Detect which cell encompasses the target text, then output its [X, Y] center coordinate. 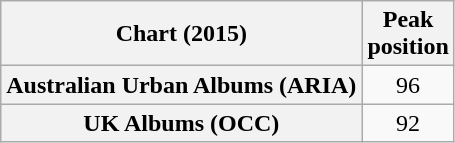
Australian Urban Albums (ARIA) [182, 85]
92 [408, 123]
96 [408, 85]
Peakposition [408, 34]
Chart (2015) [182, 34]
UK Albums (OCC) [182, 123]
